Output the (x, y) coordinate of the center of the cell containing the given text.  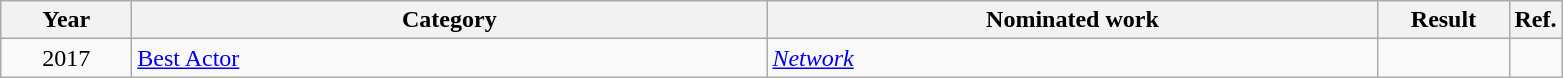
2017 (66, 58)
Best Actor (450, 58)
Result (1444, 20)
Network (1072, 58)
Ref. (1536, 20)
Category (450, 20)
Year (66, 20)
Nominated work (1072, 20)
